Detect which cell encompasses the target text, then output its (x, y) center coordinate. 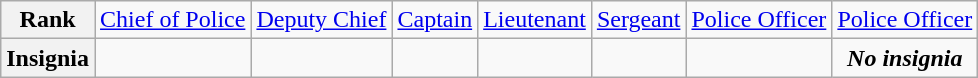
Rank (48, 20)
Lieutenant (535, 20)
Deputy Chief (322, 20)
Chief of Police (173, 20)
Insignia (48, 58)
No insignia (905, 58)
Sergeant (638, 20)
Captain (435, 20)
